Provide the (X, Y) coordinate of the cell's center where the given text is located.  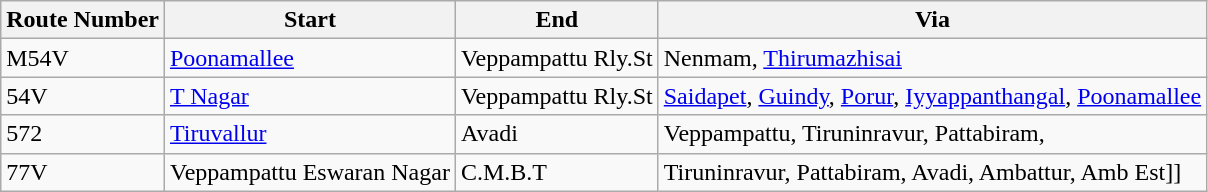
End (556, 20)
Tiruninravur, Pattabiram, Avadi, Ambattur, Amb Est]] (932, 172)
572 (83, 134)
C.M.B.T (556, 172)
77V (83, 172)
T Nagar (310, 96)
Avadi (556, 134)
Veppampattu, Tiruninravur, Pattabiram, (932, 134)
Tiruvallur (310, 134)
M54V (83, 58)
Veppampattu Eswaran Nagar (310, 172)
Start (310, 20)
Nenmam, Thirumazhisai (932, 58)
Route Number (83, 20)
54V (83, 96)
Saidapet, Guindy, Porur, Iyyappanthangal, Poonamallee (932, 96)
Poonamallee (310, 58)
Via (932, 20)
